Output the (x, y) coordinate of the center of the cell containing the given text.  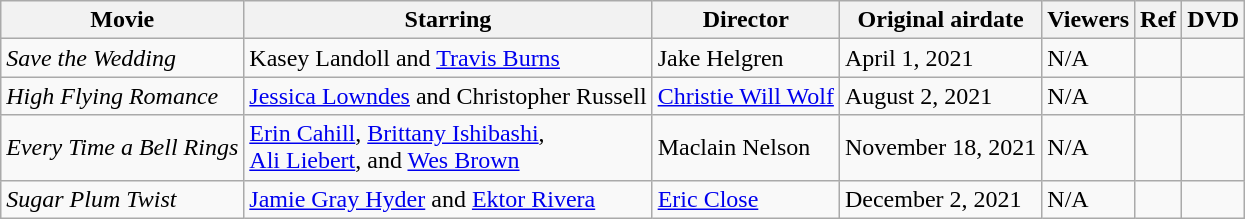
Christie Will Wolf (746, 96)
Save the Wedding (122, 58)
Jamie Gray Hyder and Ektor Rivera (448, 199)
Director (746, 20)
Erin Cahill, Brittany Ishibashi, Ali Liebert, and Wes Brown (448, 148)
Eric Close (746, 199)
December 2, 2021 (940, 199)
Viewers (1088, 20)
Sugar Plum Twist (122, 199)
November 18, 2021 (940, 148)
Maclain Nelson (746, 148)
April 1, 2021 (940, 58)
DVD (1214, 20)
Every Time a Bell Rings (122, 148)
Original airdate (940, 20)
Starring (448, 20)
Kasey Landoll and Travis Burns (448, 58)
August 2, 2021 (940, 96)
Jake Helgren (746, 58)
Ref (1158, 20)
Jessica Lowndes and Christopher Russell (448, 96)
High Flying Romance (122, 96)
Movie (122, 20)
